Locate the cell with the specified text and output its [X, Y] center coordinate. 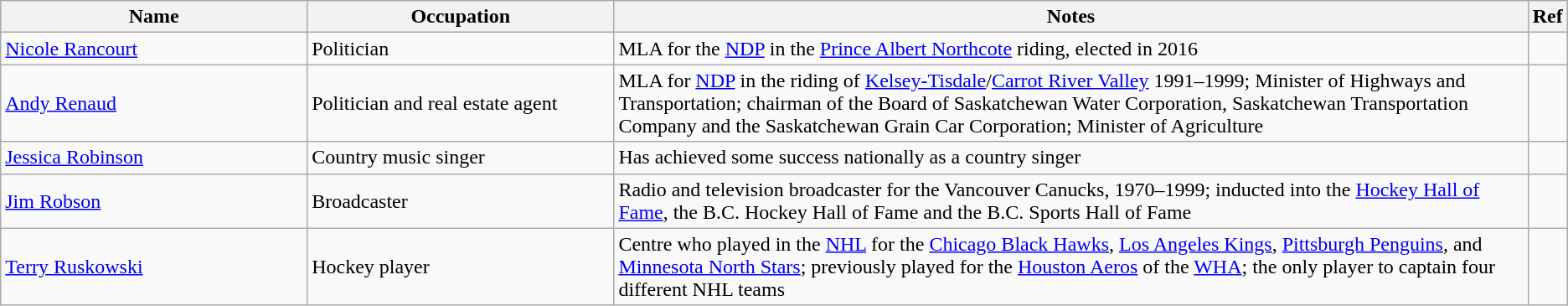
Broadcaster [461, 201]
Has achieved some success nationally as a country singer [1070, 158]
Notes [1070, 17]
Jim Robson [154, 201]
Politician [461, 49]
Nicole Rancourt [154, 49]
Hockey player [461, 267]
Name [154, 17]
Terry Ruskowski [154, 267]
Country music singer [461, 158]
Andy Renaud [154, 103]
Ref [1548, 17]
Jessica Robinson [154, 158]
Politician and real estate agent [461, 103]
Occupation [461, 17]
MLA for the NDP in the Prince Albert Northcote riding, elected in 2016 [1070, 49]
